Capture the cell that displays the provided text and extract its (x, y) central coordinate. 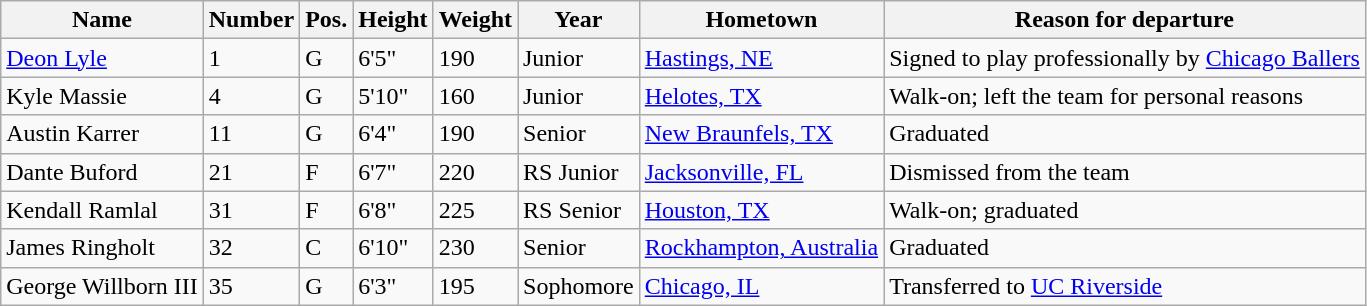
6'5" (393, 58)
Walk-on; left the team for personal reasons (1125, 96)
1 (251, 58)
32 (251, 248)
Height (393, 20)
35 (251, 286)
George Willborn III (102, 286)
Dante Buford (102, 172)
160 (475, 96)
5'10" (393, 96)
Name (102, 20)
C (326, 248)
31 (251, 210)
Chicago, IL (761, 286)
RS Junior (579, 172)
11 (251, 134)
230 (475, 248)
Kendall Ramlal (102, 210)
21 (251, 172)
Signed to play professionally by Chicago Ballers (1125, 58)
Dismissed from the team (1125, 172)
James Ringholt (102, 248)
Jacksonville, FL (761, 172)
Deon Lyle (102, 58)
Rockhampton, Australia (761, 248)
6'3" (393, 286)
Austin Karrer (102, 134)
4 (251, 96)
220 (475, 172)
Pos. (326, 20)
6'7" (393, 172)
Hometown (761, 20)
Weight (475, 20)
225 (475, 210)
Reason for departure (1125, 20)
Number (251, 20)
Transferred to UC Riverside (1125, 286)
195 (475, 286)
Helotes, TX (761, 96)
Walk-on; graduated (1125, 210)
6'8" (393, 210)
Hastings, NE (761, 58)
RS Senior (579, 210)
Kyle Massie (102, 96)
New Braunfels, TX (761, 134)
Year (579, 20)
Houston, TX (761, 210)
Sophomore (579, 286)
6'4" (393, 134)
6'10" (393, 248)
